Provide the (X, Y) coordinate of the cell's center where the given text is located.  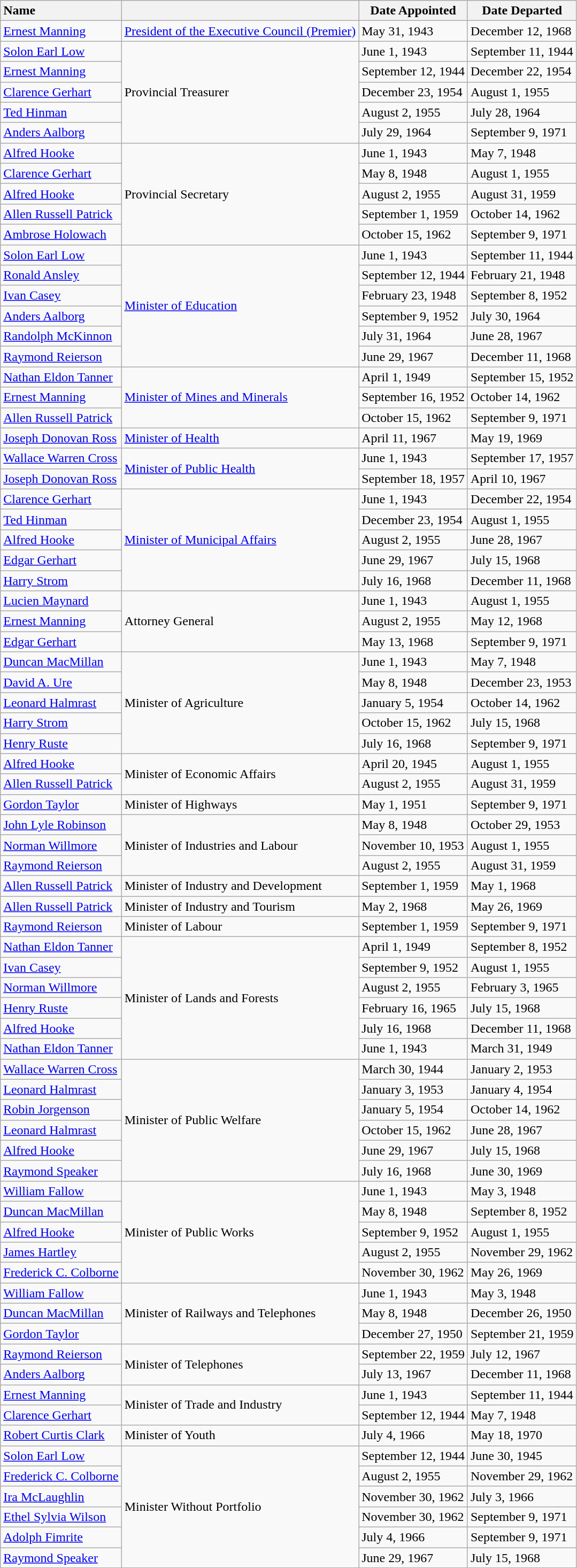
Minister of Highways (240, 804)
May 31, 1943 (413, 31)
February 21, 1948 (522, 275)
December 26, 1950 (522, 1313)
April 10, 1967 (522, 479)
November 10, 1953 (413, 845)
Robert Curtis Clark (61, 1435)
April 11, 1967 (413, 438)
Minister of Health (240, 438)
Provincial Secretary (240, 194)
Ronald Ansley (61, 275)
Attorney General (240, 621)
May 1, 1951 (413, 804)
September 18, 1957 (413, 479)
Minister of Public Health (240, 468)
July 28, 1964 (522, 112)
Adolph Fimrite (61, 1537)
Lucien Maynard (61, 601)
September 15, 1952 (522, 377)
June 30, 1945 (522, 1456)
Minister of Public Welfare (240, 1120)
Minister of Labour (240, 927)
Minister of Mines and Minerals (240, 397)
Minister of Trade and Industry (240, 1405)
Minister of Railways and Telephones (240, 1313)
Minister of Industry and Development (240, 886)
Ethel Sylvia Wilson (61, 1517)
February 16, 1965 (413, 1008)
Date Appointed (413, 11)
May 18, 1970 (522, 1435)
February 23, 1948 (413, 296)
Minister of Lands and Forests (240, 998)
July 12, 1967 (522, 1354)
Robin Jorgenson (61, 1110)
Randolph McKinnon (61, 336)
July 13, 1967 (413, 1374)
January 3, 1953 (413, 1089)
March 30, 1944 (413, 1069)
February 3, 1965 (522, 988)
January 2, 1953 (522, 1069)
January 4, 1954 (522, 1089)
October 29, 1953 (522, 825)
May 2, 1968 (413, 906)
David A. Ure (61, 682)
Date Departed (522, 11)
July 3, 1966 (522, 1496)
Minister of Agriculture (240, 703)
Minister of Economic Affairs (240, 774)
Minister of Public Works (240, 1232)
December 12, 1968 (522, 31)
July 29, 1964 (413, 133)
Minister of Industries and Labour (240, 845)
Minister of Municipal Affairs (240, 540)
June 30, 1969 (522, 1171)
Minister of Industry and Tourism (240, 906)
Minister of Education (240, 306)
John Lyle Robinson (61, 825)
Name (61, 11)
March 31, 1949 (522, 1049)
May 13, 1968 (413, 642)
May 12, 1968 (522, 621)
July 30, 1964 (522, 316)
September 22, 1959 (413, 1354)
Ira McLaughlin (61, 1496)
May 19, 1969 (522, 438)
September 17, 1957 (522, 458)
May 1, 1968 (522, 886)
July 31, 1964 (413, 336)
Minister of Youth (240, 1435)
September 21, 1959 (522, 1334)
Ambrose Holowach (61, 234)
September 16, 1952 (413, 397)
James Hartley (61, 1252)
Minister Without Portfolio (240, 1506)
December 27, 1950 (413, 1334)
December 23, 1953 (522, 682)
Provincial Treasurer (240, 92)
Minister of Telephones (240, 1364)
President of the Executive Council (Premier) (240, 31)
April 20, 1945 (413, 764)
